Capture the cell that displays the provided text and extract its (x, y) central coordinate. 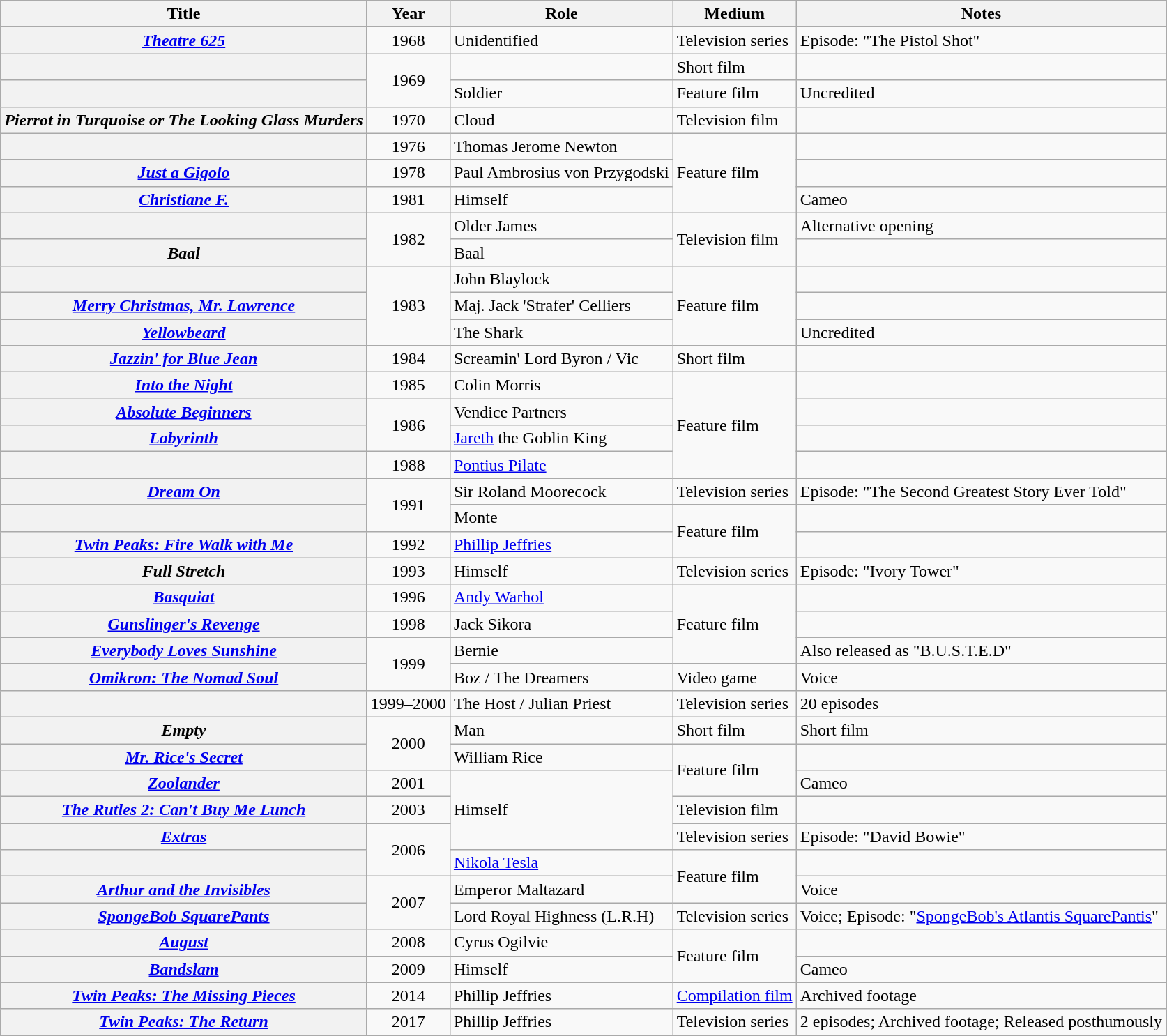
1985 (409, 386)
Title (184, 14)
1999 (409, 664)
2003 (409, 810)
1993 (409, 571)
Voice; Episode: "SpongeBob's Atlantis SquarePantis" (981, 916)
Episode: "David Bowie" (981, 837)
Absolute Beginners (184, 412)
Mr. Rice's Secret (184, 756)
1999–2000 (409, 703)
2 episodes; Archived footage; Released posthumously (981, 1022)
1992 (409, 544)
Compilation film (735, 996)
Maj. Jack 'Strafer' Celliers (561, 305)
Omikron: The Nomad Soul (184, 677)
Twin Peaks: Fire Walk with Me (184, 544)
Twin Peaks: The Return (184, 1022)
Twin Peaks: The Missing Pieces (184, 996)
Sir Roland Moorecock (561, 492)
Dream On (184, 492)
The Host / Julian Priest (561, 703)
SpongeBob SquarePants (184, 916)
Video game (735, 677)
Alternative opening (981, 226)
2000 (409, 743)
1969 (409, 80)
Bernie (561, 650)
1968 (409, 40)
2007 (409, 903)
Cloud (561, 120)
Screamin' Lord Byron / Vic (561, 359)
2014 (409, 996)
Merry Christmas, Mr. Lawrence (184, 305)
1984 (409, 359)
Just a Gigolo (184, 173)
2008 (409, 943)
Man (561, 730)
Lord Royal Highness (L.R.H) (561, 916)
2009 (409, 969)
Labyrinth (184, 439)
1998 (409, 624)
The Rutles 2: Can't Buy Me Lunch (184, 810)
Archived footage (981, 996)
1996 (409, 597)
2017 (409, 1022)
Episode: "The Pistol Shot" (981, 40)
Bandslam (184, 969)
1986 (409, 425)
Theatre 625 (184, 40)
1970 (409, 120)
Jack Sikora (561, 624)
Jareth the Goblin King (561, 439)
Jazzin' for Blue Jean (184, 359)
Unidentified (561, 40)
1981 (409, 199)
2001 (409, 784)
Basquiat (184, 597)
Notes (981, 14)
Also released as "B.U.S.T.E.D" (981, 650)
Role (561, 14)
1983 (409, 305)
Andy Warhol (561, 597)
1976 (409, 146)
Full Stretch (184, 571)
Yellowbeard (184, 333)
Emperor Maltazard (561, 890)
Soldier (561, 93)
The Shark (561, 333)
Colin Morris (561, 386)
1991 (409, 505)
Cyrus Ogilvie (561, 943)
Vendice Partners (561, 412)
Arthur and the Invisibles (184, 890)
Older James (561, 226)
Episode: "Ivory Tower" (981, 571)
Extras (184, 837)
1982 (409, 239)
John Blaylock (561, 279)
1988 (409, 465)
Monte (561, 518)
Christiane F. (184, 199)
Episode: "The Second Greatest Story Ever Told" (981, 492)
Medium (735, 14)
Paul Ambrosius von Przygodski (561, 173)
Thomas Jerome Newton (561, 146)
Everybody Loves Sunshine (184, 650)
2006 (409, 850)
20 episodes (981, 703)
Empty (184, 730)
Boz / The Dreamers (561, 677)
Into the Night (184, 386)
Nikola Tesla (561, 863)
August (184, 943)
1978 (409, 173)
Zoolander (184, 784)
Gunslinger's Revenge (184, 624)
Pierrot in Turquoise or The Looking Glass Murders (184, 120)
William Rice (561, 756)
Pontius Pilate (561, 465)
Year (409, 14)
